Detect which cell encompasses the target text, then output its [X, Y] center coordinate. 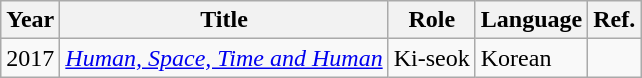
Ki-seok [432, 58]
Title [224, 20]
Year [30, 20]
Role [432, 20]
Korean [531, 58]
2017 [30, 58]
Ref. [614, 20]
Human, Space, Time and Human [224, 58]
Language [531, 20]
